For the text-containing cell, return its midpoint in [X, Y] coordinate format. 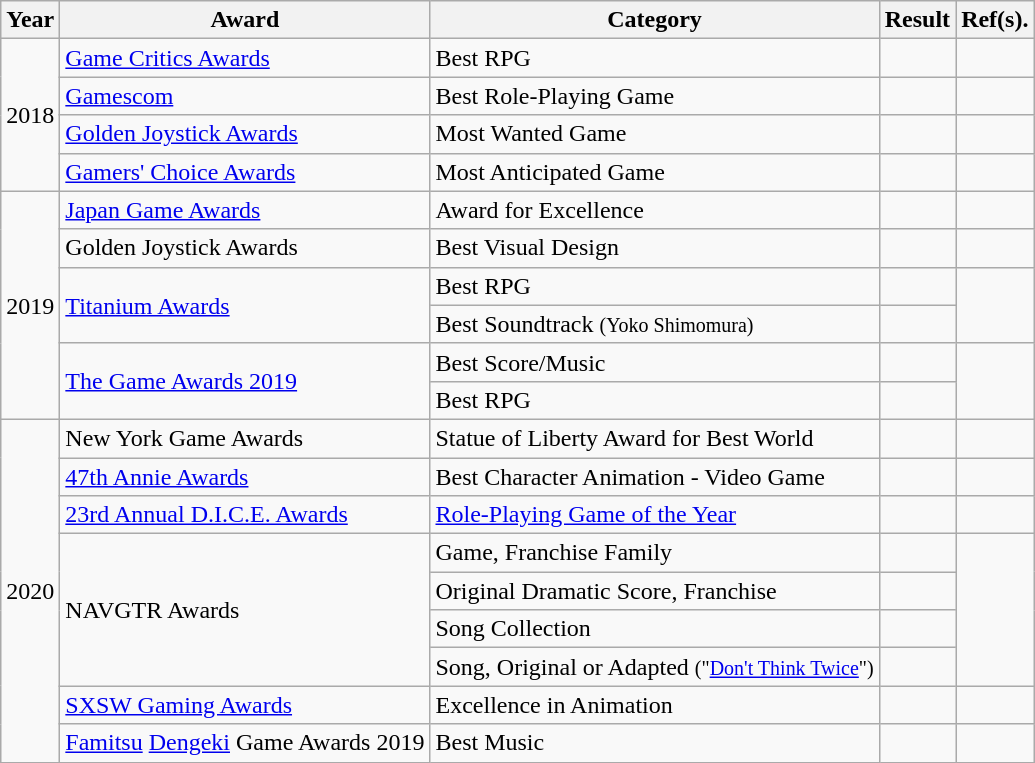
Japan Game Awards [245, 210]
Award [245, 20]
Gamers' Choice Awards [245, 172]
Award for Excellence [654, 210]
Best Soundtrack (Yoko Shimomura) [654, 324]
Game, Franchise Family [654, 553]
Famitsu Dengeki Game Awards 2019 [245, 743]
2019 [30, 305]
SXSW Gaming Awards [245, 705]
Year [30, 20]
Best Role-Playing Game [654, 96]
Best Music [654, 743]
Most Anticipated Game [654, 172]
Best Score/Music [654, 362]
Titanium Awards [245, 305]
Song, Original or Adapted ("Don't Think Twice") [654, 667]
Excellence in Animation [654, 705]
Game Critics Awards [245, 58]
Gamescom [245, 96]
23rd Annual D.I.C.E. Awards [245, 515]
The Game Awards 2019 [245, 381]
Original Dramatic Score, Franchise [654, 591]
Result [917, 20]
Category [654, 20]
Best Character Animation - Video Game [654, 477]
Statue of Liberty Award for Best World [654, 438]
Ref(s). [995, 20]
Most Wanted Game [654, 134]
2020 [30, 590]
NAVGTR Awards [245, 610]
Role-Playing Game of the Year [654, 515]
47th Annie Awards [245, 477]
Song Collection [654, 629]
Best Visual Design [654, 248]
2018 [30, 115]
New York Game Awards [245, 438]
